Capture the cell that displays the provided text and extract its (x, y) central coordinate. 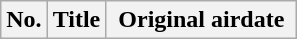
Title (76, 20)
No. (24, 20)
Original airdate (202, 20)
